Output the [X, Y] coordinate of the center of the cell containing the given text.  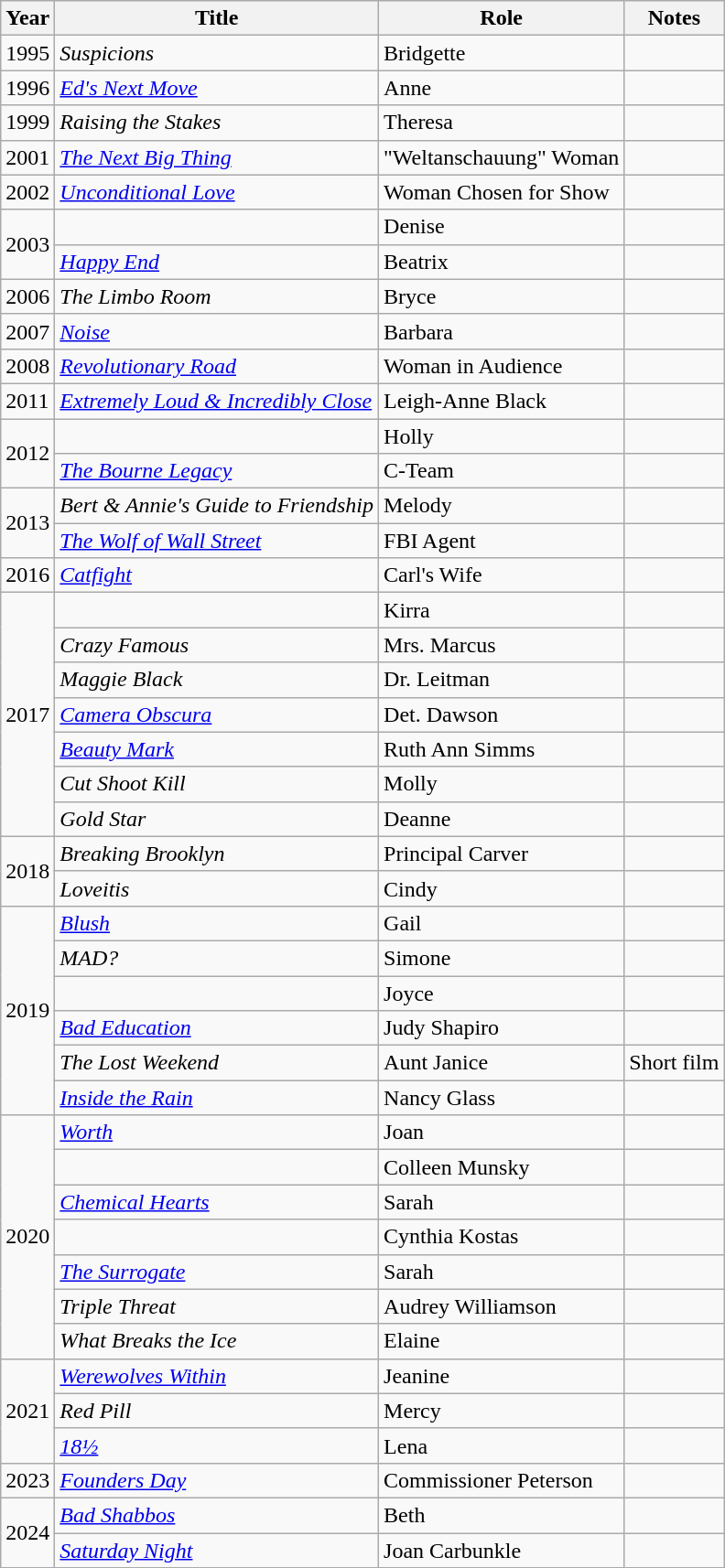
Maggie Black [217, 680]
Unconditional Love [217, 192]
Bryce [502, 296]
Judy Shapiro [502, 1028]
Ed's Next Move [217, 88]
C-Team [502, 471]
2024 [27, 1532]
FBI Agent [502, 541]
Title [217, 18]
Werewolves Within [217, 1376]
Cut Shoot Kill [217, 784]
Gail [502, 923]
Cindy [502, 888]
Loveitis [217, 888]
Det. Dawson [502, 714]
The Next Big Thing [217, 157]
Role [502, 18]
2008 [27, 366]
Joyce [502, 993]
Extremely Loud & Incredibly Close [217, 401]
2016 [27, 575]
Dr. Leitman [502, 680]
Crazy Famous [217, 645]
2021 [27, 1411]
2020 [27, 1237]
Inside the Rain [217, 1098]
2012 [27, 454]
Chemical Hearts [217, 1202]
Bert & Annie's Guide to Friendship [217, 506]
The Lost Weekend [217, 1063]
2002 [27, 192]
Kirra [502, 610]
Red Pill [217, 1411]
Breaking Brooklyn [217, 854]
2013 [27, 523]
Jeanine [502, 1376]
Principal Carver [502, 854]
Commissioner Peterson [502, 1480]
2011 [27, 401]
Short film [674, 1063]
Molly [502, 784]
Mrs. Marcus [502, 645]
Suspicions [217, 53]
Woman in Audience [502, 366]
Nancy Glass [502, 1098]
Beth [502, 1515]
Noise [217, 331]
Revolutionary Road [217, 366]
Leigh-Anne Black [502, 401]
Mercy [502, 1411]
Bad Shabbos [217, 1515]
Joan Carbunkle [502, 1551]
The Bourne Legacy [217, 471]
The Limbo Room [217, 296]
Simone [502, 958]
The Wolf of Wall Street [217, 541]
MAD? [217, 958]
Holly [502, 436]
Founders Day [217, 1480]
2017 [27, 714]
Aunt Janice [502, 1063]
18½ [217, 1445]
1996 [27, 88]
Bridgette [502, 53]
Lena [502, 1445]
1995 [27, 53]
Joan [502, 1133]
2001 [27, 157]
The Surrogate [217, 1272]
Blush [217, 923]
Beatrix [502, 262]
Denise [502, 227]
Saturday Night [217, 1551]
Deanne [502, 819]
2003 [27, 244]
Theresa [502, 123]
2018 [27, 871]
2007 [27, 331]
Catfight [217, 575]
Notes [674, 18]
Woman Chosen for Show [502, 192]
Gold Star [217, 819]
Triple Threat [217, 1306]
2019 [27, 1010]
Raising the Stakes [217, 123]
Cynthia Kostas [502, 1237]
Beauty Mark [217, 749]
Melody [502, 506]
What Breaks the Ice [217, 1341]
Worth [217, 1133]
Elaine [502, 1341]
Ruth Ann Simms [502, 749]
Audrey Williamson [502, 1306]
Barbara [502, 331]
Year [27, 18]
Happy End [217, 262]
2006 [27, 296]
Bad Education [217, 1028]
"Weltanschauung" Woman [502, 157]
Anne [502, 88]
Colleen Munsky [502, 1167]
Carl's Wife [502, 575]
Camera Obscura [217, 714]
2023 [27, 1480]
1999 [27, 123]
